From the cell containing the given text, extract its center point as [X, Y] coordinate. 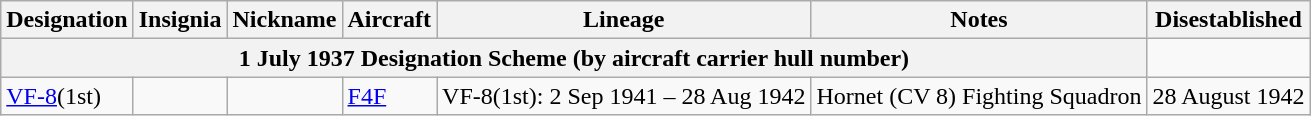
Aircraft [390, 20]
Disestablished [1228, 20]
VF-8(1st) [67, 96]
Nickname [284, 20]
28 August 1942 [1228, 96]
1 July 1937 Designation Scheme (by aircraft carrier hull number) [574, 58]
Designation [67, 20]
Insignia [180, 20]
Notes [979, 20]
F4F [390, 96]
VF-8(1st): 2 Sep 1941 – 28 Aug 1942 [624, 96]
Lineage [624, 20]
Hornet (CV 8) Fighting Squadron [979, 96]
